Output the [X, Y] coordinate of the center of the cell containing the given text.  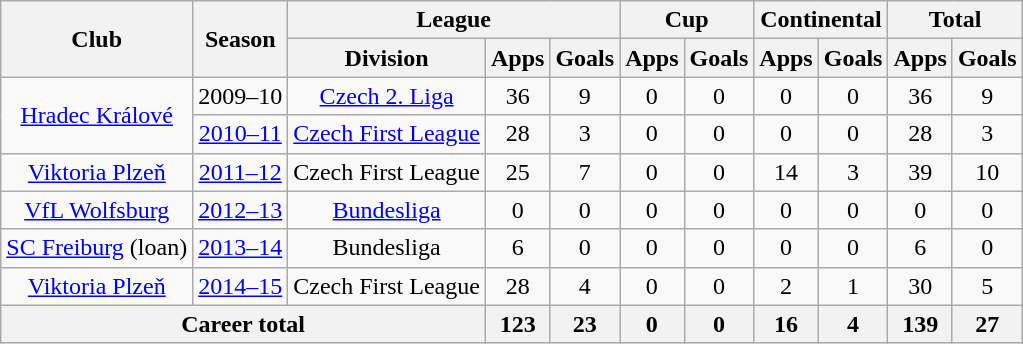
2009–10 [240, 96]
Hradec Králové [97, 115]
30 [920, 286]
10 [987, 172]
Continental [821, 20]
Cup [687, 20]
Total [955, 20]
39 [920, 172]
Career total [244, 324]
2 [786, 286]
14 [786, 172]
Czech 2. Liga [387, 96]
139 [920, 324]
27 [987, 324]
2010–11 [240, 134]
5 [987, 286]
2012–13 [240, 210]
VfL Wolfsburg [97, 210]
Club [97, 39]
Division [387, 58]
16 [786, 324]
SC Freiburg (loan) [97, 248]
Season [240, 39]
League [454, 20]
123 [517, 324]
2011–12 [240, 172]
2014–15 [240, 286]
7 [585, 172]
25 [517, 172]
1 [853, 286]
23 [585, 324]
2013–14 [240, 248]
